Pinpoint the cell where the given text exists, returning its [X, Y] midpoint coordinate. 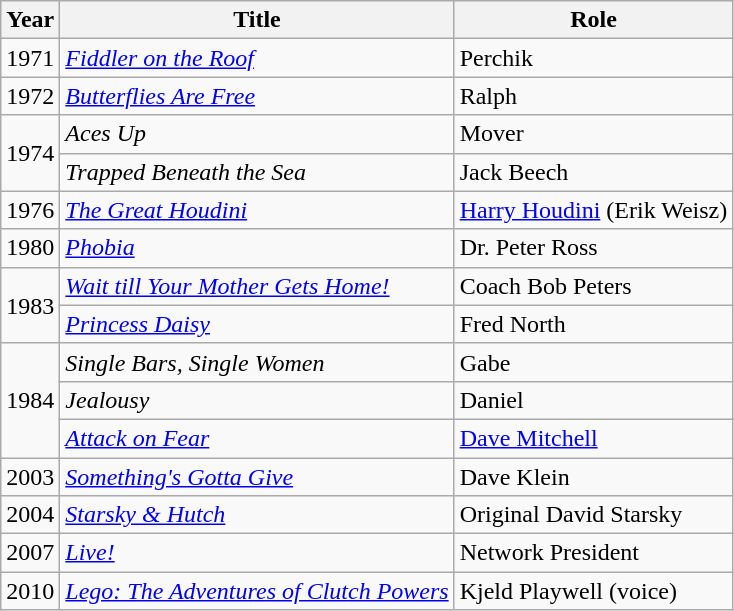
Harry Houdini (Erik Weisz) [594, 210]
Network President [594, 553]
Title [257, 20]
The Great Houdini [257, 210]
Daniel [594, 400]
Butterflies Are Free [257, 96]
Live! [257, 553]
Jealousy [257, 400]
Kjeld Playwell (voice) [594, 591]
Trapped Beneath the Sea [257, 172]
Dr. Peter Ross [594, 248]
2007 [30, 553]
Lego: The Adventures of Clutch Powers [257, 591]
Jack Beech [594, 172]
1974 [30, 153]
1983 [30, 305]
1976 [30, 210]
Perchik [594, 58]
1971 [30, 58]
Dave Mitchell [594, 438]
Attack on Fear [257, 438]
1980 [30, 248]
Wait till Your Mother Gets Home! [257, 286]
Phobia [257, 248]
Role [594, 20]
Something's Gotta Give [257, 477]
Dave Klein [594, 477]
Aces Up [257, 134]
2003 [30, 477]
Year [30, 20]
Starsky & Hutch [257, 515]
Ralph [594, 96]
Single Bars, Single Women [257, 362]
1972 [30, 96]
Gabe [594, 362]
Fiddler on the Roof [257, 58]
2004 [30, 515]
1984 [30, 400]
Mover [594, 134]
2010 [30, 591]
Fred North [594, 324]
Princess Daisy [257, 324]
Original David Starsky [594, 515]
Coach Bob Peters [594, 286]
